Extract the (X, Y) coordinate from the center of the cell holding the provided text.  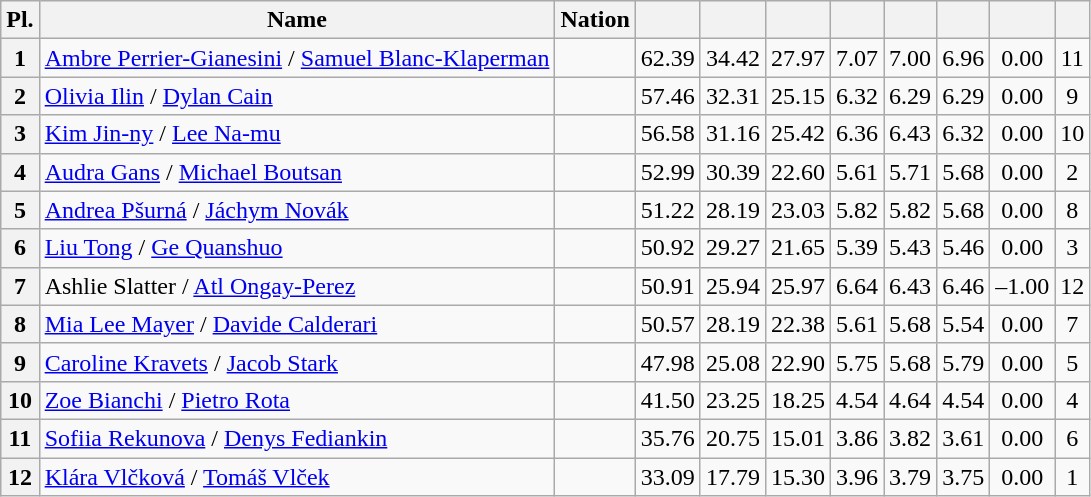
Mia Lee Mayer / Davide Calderari (297, 324)
23.03 (798, 210)
Name (297, 20)
5.54 (964, 324)
15.30 (798, 477)
5.43 (910, 248)
6.96 (964, 58)
50.57 (668, 324)
7.00 (910, 58)
Kim Jin-ny / Lee Na-mu (297, 134)
35.76 (668, 438)
Liu Tong / Ge Quanshuo (297, 248)
22.90 (798, 362)
47.98 (668, 362)
7.07 (858, 58)
–1.00 (1022, 286)
Caroline Kravets / Jacob Stark (297, 362)
62.39 (668, 58)
27.97 (798, 58)
20.75 (732, 438)
21.65 (798, 248)
31.16 (732, 134)
15.01 (798, 438)
5.75 (858, 362)
5.79 (964, 362)
50.91 (668, 286)
51.22 (668, 210)
52.99 (668, 172)
56.58 (668, 134)
3.82 (910, 438)
30.39 (732, 172)
5.71 (910, 172)
50.92 (668, 248)
22.60 (798, 172)
3.86 (858, 438)
6.36 (858, 134)
Pl. (20, 20)
57.46 (668, 96)
25.08 (732, 362)
5.39 (858, 248)
29.27 (732, 248)
Sofiia Rekunova / Denys Fediankin (297, 438)
Olivia Ilin / Dylan Cain (297, 96)
Klára Vlčková / Tomáš Vlček (297, 477)
41.50 (668, 400)
6.46 (964, 286)
18.25 (798, 400)
Ambre Perrier-Gianesini / Samuel Blanc-Klaperman (297, 58)
33.09 (668, 477)
5.46 (964, 248)
3.61 (964, 438)
32.31 (732, 96)
Nation (595, 20)
17.79 (732, 477)
Ashlie Slatter / Atl Ongay-Perez (297, 286)
6.64 (858, 286)
25.42 (798, 134)
3.75 (964, 477)
25.15 (798, 96)
Zoe Bianchi / Pietro Rota (297, 400)
3.79 (910, 477)
23.25 (732, 400)
4.64 (910, 400)
Audra Gans / Michael Boutsan (297, 172)
25.94 (732, 286)
25.97 (798, 286)
Andrea Pšurná / Jáchym Novák (297, 210)
22.38 (798, 324)
34.42 (732, 58)
3.96 (858, 477)
